Return the [x, y] coordinate for the center point of the cell that contains the specified text.  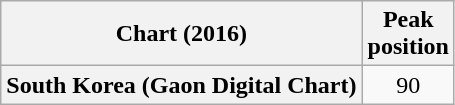
90 [408, 85]
Chart (2016) [182, 34]
Peakposition [408, 34]
South Korea (Gaon Digital Chart) [182, 85]
